Extract the (x, y) coordinate from the center of the cell holding the provided text.  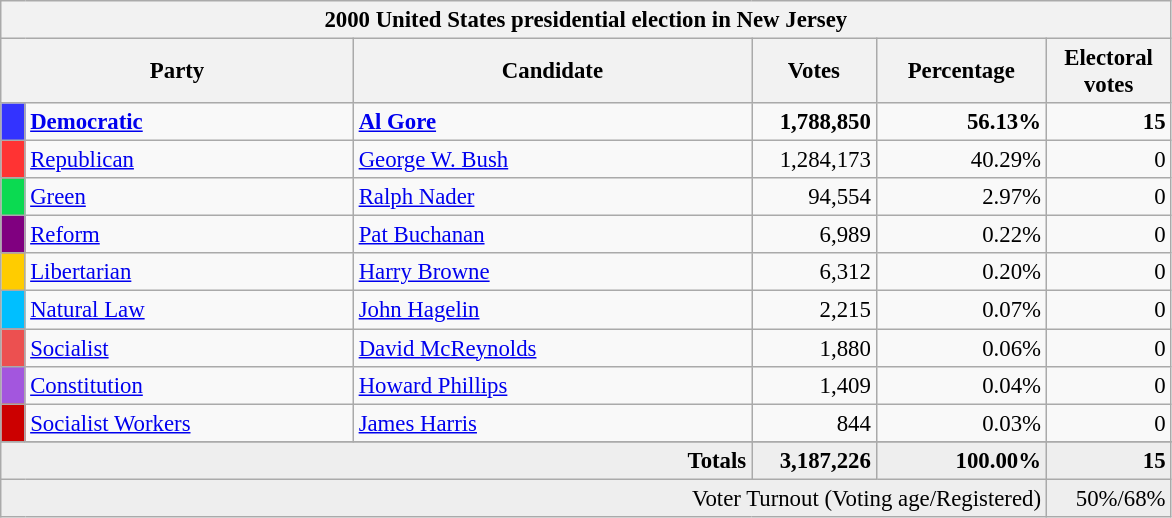
Democratic (189, 122)
2.97% (961, 197)
Socialist Workers (189, 423)
Socialist (189, 348)
40.29% (961, 160)
Howard Phillips (552, 385)
Pat Buchanan (552, 235)
100.00% (961, 460)
Natural Law (189, 310)
Green (189, 197)
1,880 (814, 348)
2,215 (814, 310)
0.06% (961, 348)
844 (814, 423)
0.03% (961, 423)
Libertarian (189, 273)
0.20% (961, 273)
3,187,226 (814, 460)
56.13% (961, 122)
James Harris (552, 423)
0.22% (961, 235)
50%/68% (1108, 498)
Reform (189, 235)
Voter Turnout (Voting age/Registered) (524, 498)
2000 United States presidential election in New Jersey (586, 20)
Totals (376, 460)
1,788,850 (814, 122)
6,989 (814, 235)
0.04% (961, 385)
John Hagelin (552, 310)
Al Gore (552, 122)
94,554 (814, 197)
David McReynolds (552, 348)
6,312 (814, 273)
Party (178, 72)
1,409 (814, 385)
0.07% (961, 310)
1,284,173 (814, 160)
Harry Browne (552, 273)
Constitution (189, 385)
Percentage (961, 72)
George W. Bush (552, 160)
Candidate (552, 72)
Votes (814, 72)
Electoral votes (1108, 72)
Ralph Nader (552, 197)
Republican (189, 160)
